Find where the given text appears and provide that cell's center as (X, Y) coordinate. 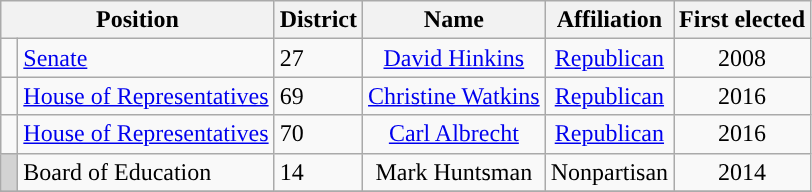
70 (318, 134)
First elected (742, 20)
Carl Albrecht (454, 134)
Affiliation (609, 20)
Senate (146, 58)
Mark Huntsman (454, 172)
Position (138, 20)
14 (318, 172)
Board of Education (146, 172)
Nonpartisan (609, 172)
2008 (742, 58)
David Hinkins (454, 58)
Name (454, 20)
District (318, 20)
2014 (742, 172)
69 (318, 96)
Christine Watkins (454, 96)
27 (318, 58)
